For the text-containing cell, return its midpoint in (X, Y) coordinate format. 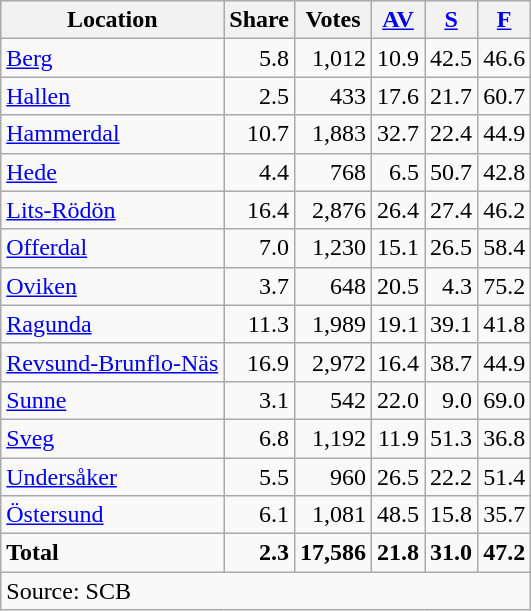
433 (332, 96)
58.4 (504, 248)
10.7 (260, 134)
51.3 (452, 438)
Berg (112, 58)
31.0 (452, 553)
Östersund (112, 515)
75.2 (504, 286)
46.2 (504, 210)
35.7 (504, 515)
2,876 (332, 210)
1,883 (332, 134)
17.6 (398, 96)
Oviken (112, 286)
768 (332, 172)
AV (398, 20)
11.9 (398, 438)
69.0 (504, 400)
Lits-Rödön (112, 210)
19.1 (398, 324)
4.4 (260, 172)
10.9 (398, 58)
F (504, 20)
27.4 (452, 210)
1,192 (332, 438)
26.4 (398, 210)
1,989 (332, 324)
6.1 (260, 515)
Total (112, 553)
47.2 (504, 553)
15.8 (452, 515)
Revsund-Brunflo-Näs (112, 362)
1,081 (332, 515)
32.7 (398, 134)
11.3 (260, 324)
41.8 (504, 324)
542 (332, 400)
2.3 (260, 553)
15.1 (398, 248)
Source: SCB (266, 591)
Votes (332, 20)
42.8 (504, 172)
Offerdal (112, 248)
Share (260, 20)
Hallen (112, 96)
1,230 (332, 248)
6.8 (260, 438)
20.5 (398, 286)
50.7 (452, 172)
Location (112, 20)
46.6 (504, 58)
22.0 (398, 400)
1,012 (332, 58)
7.0 (260, 248)
60.7 (504, 96)
Sveg (112, 438)
Sunne (112, 400)
960 (332, 477)
21.7 (452, 96)
4.3 (452, 286)
648 (332, 286)
5.8 (260, 58)
2.5 (260, 96)
42.5 (452, 58)
5.5 (260, 477)
48.5 (398, 515)
21.8 (398, 553)
9.0 (452, 400)
39.1 (452, 324)
6.5 (398, 172)
2,972 (332, 362)
22.4 (452, 134)
3.1 (260, 400)
38.7 (452, 362)
36.8 (504, 438)
16.9 (260, 362)
17,586 (332, 553)
3.7 (260, 286)
51.4 (504, 477)
Hammerdal (112, 134)
Ragunda (112, 324)
22.2 (452, 477)
Undersåker (112, 477)
S (452, 20)
Hede (112, 172)
